Determine the [x, y] coordinate at the center of the cell enclosing the given text.  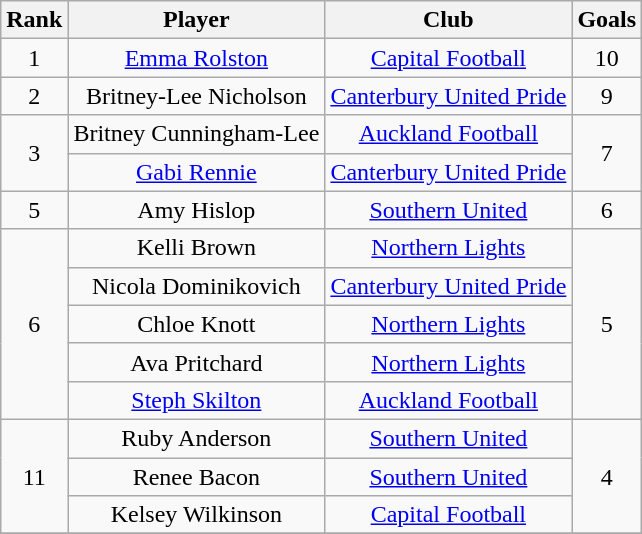
11 [34, 476]
Britney-Lee Nicholson [196, 96]
Kelsey Wilkinson [196, 515]
Chloe Knott [196, 324]
Player [196, 20]
Nicola Dominikovich [196, 286]
Renee Bacon [196, 477]
1 [34, 58]
Emma Rolston [196, 58]
10 [607, 58]
Kelli Brown [196, 248]
Ruby Anderson [196, 438]
3 [34, 153]
9 [607, 96]
Ava Pritchard [196, 362]
2 [34, 96]
4 [607, 476]
7 [607, 153]
Rank [34, 20]
Britney Cunningham-Lee [196, 134]
Gabi Rennie [196, 172]
Steph Skilton [196, 400]
Goals [607, 20]
Club [448, 20]
Amy Hislop [196, 210]
